Extract the (X, Y) coordinate from the center of the cell holding the provided text.  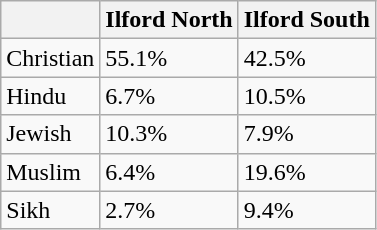
42.5% (306, 58)
55.1% (169, 58)
10.5% (306, 96)
Ilford North (169, 20)
2.7% (169, 210)
Muslim (50, 172)
Ilford South (306, 20)
10.3% (169, 134)
6.7% (169, 96)
7.9% (306, 134)
Jewish (50, 134)
19.6% (306, 172)
9.4% (306, 210)
Christian (50, 58)
Sikh (50, 210)
Hindu (50, 96)
6.4% (169, 172)
